From the cell containing the given text, extract its center point as [x, y] coordinate. 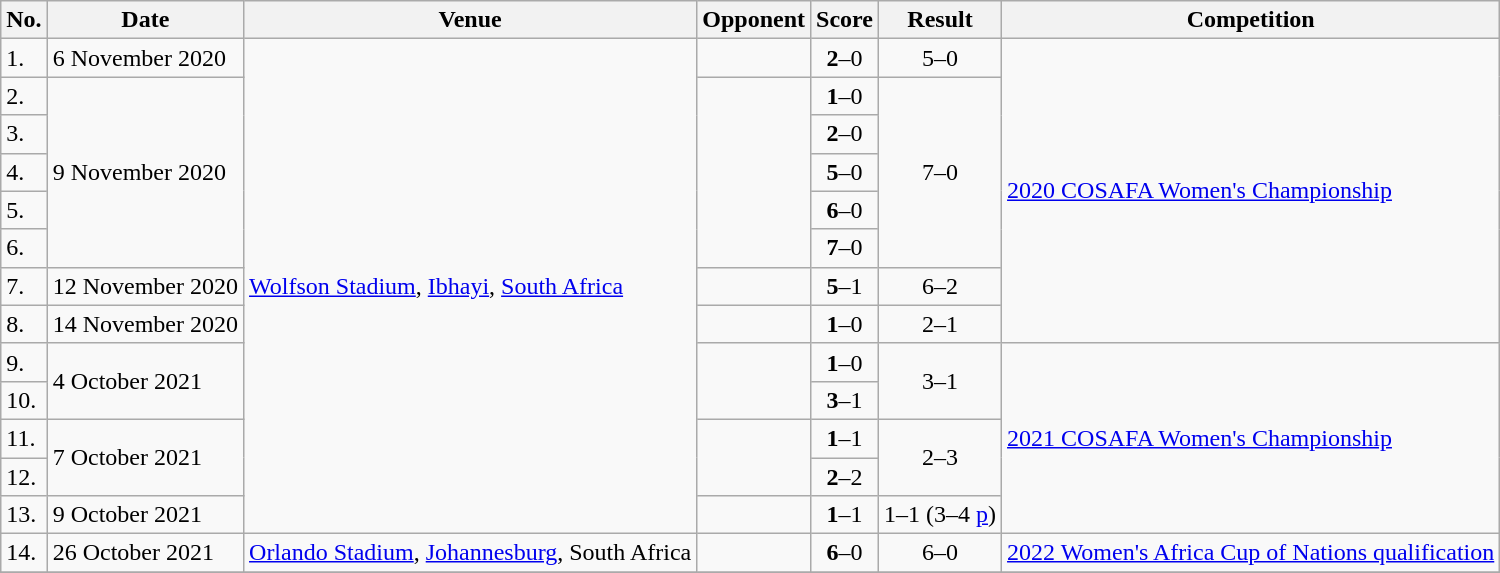
9 November 2020 [145, 172]
2–3 [940, 457]
6 November 2020 [145, 58]
Competition [1251, 20]
4 October 2021 [145, 381]
Venue [470, 20]
2020 COSAFA Women's Championship [1251, 191]
2022 Women's Africa Cup of Nations qualification [1251, 553]
2–1 [940, 324]
12. [24, 477]
8. [24, 324]
Wolfson Stadium, Ibhayi, South Africa [470, 286]
Orlando Stadium, Johannesburg, South Africa [470, 553]
4. [24, 172]
2. [24, 96]
5. [24, 210]
26 October 2021 [145, 553]
9. [24, 362]
7. [24, 286]
14. [24, 553]
6–2 [940, 286]
Result [940, 20]
6. [24, 248]
1–1 (3–4 p) [940, 515]
7 October 2021 [145, 457]
Date [145, 20]
1. [24, 58]
No. [24, 20]
12 November 2020 [145, 286]
11. [24, 438]
3. [24, 134]
14 November 2020 [145, 324]
13. [24, 515]
Opponent [754, 20]
10. [24, 400]
2–2 [845, 477]
Score [845, 20]
9 October 2021 [145, 515]
2021 COSAFA Women's Championship [1251, 438]
5–1 [845, 286]
